Provide the (X, Y) coordinate of the cell's center where the given text is located.  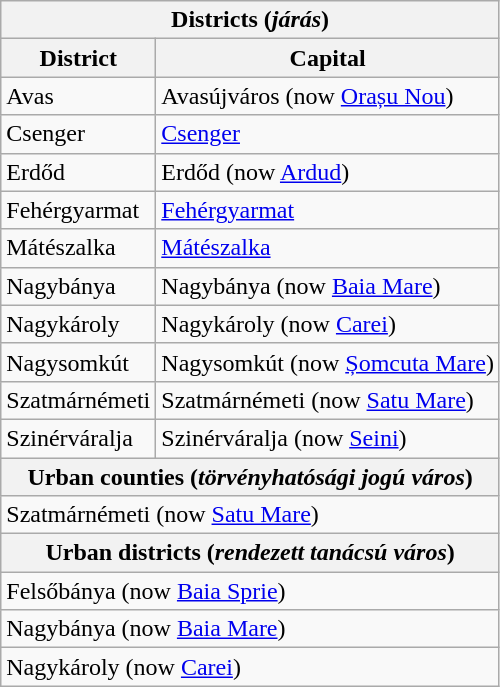
Districts (járás) (250, 20)
Nagykároly (78, 324)
District (78, 58)
Szinérváralja (78, 438)
Nagybánya (78, 286)
Urban counties (törvényhatósági jogú város) (250, 477)
Urban districts (rendezett tanácsú város) (250, 553)
Avasújváros (now Orașu Nou) (328, 96)
Szatmárnémeti (78, 400)
Capital (328, 58)
Erdőd (now Ardud) (328, 172)
Erdőd (78, 172)
Felsőbánya (now Baia Sprie) (250, 591)
Nagysomkút (now Șomcuta Mare) (328, 362)
Szinérváralja (now Seini) (328, 438)
Avas (78, 96)
Nagysomkút (78, 362)
